From the cell containing the given text, extract its center point as [X, Y] coordinate. 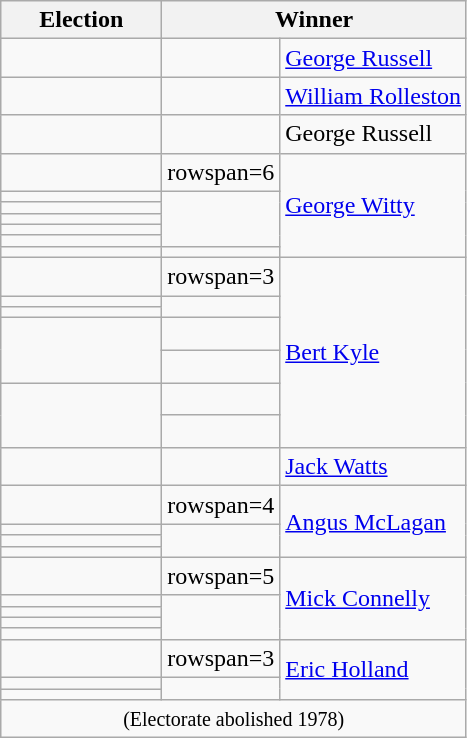
William Rolleston [374, 96]
Jack Watts [374, 467]
rowspan=4 [221, 505]
George Witty [374, 205]
Mick Connelly [374, 598]
Election [82, 20]
(Electorate abolished 1978) [234, 719]
Winner [314, 20]
Angus McLagan [374, 522]
Bert Kyle [374, 352]
rowspan=5 [221, 576]
rowspan=6 [221, 172]
Eric Holland [374, 669]
